Scan for the cell matching the given text and deliver its (x, y) coordinate at center. 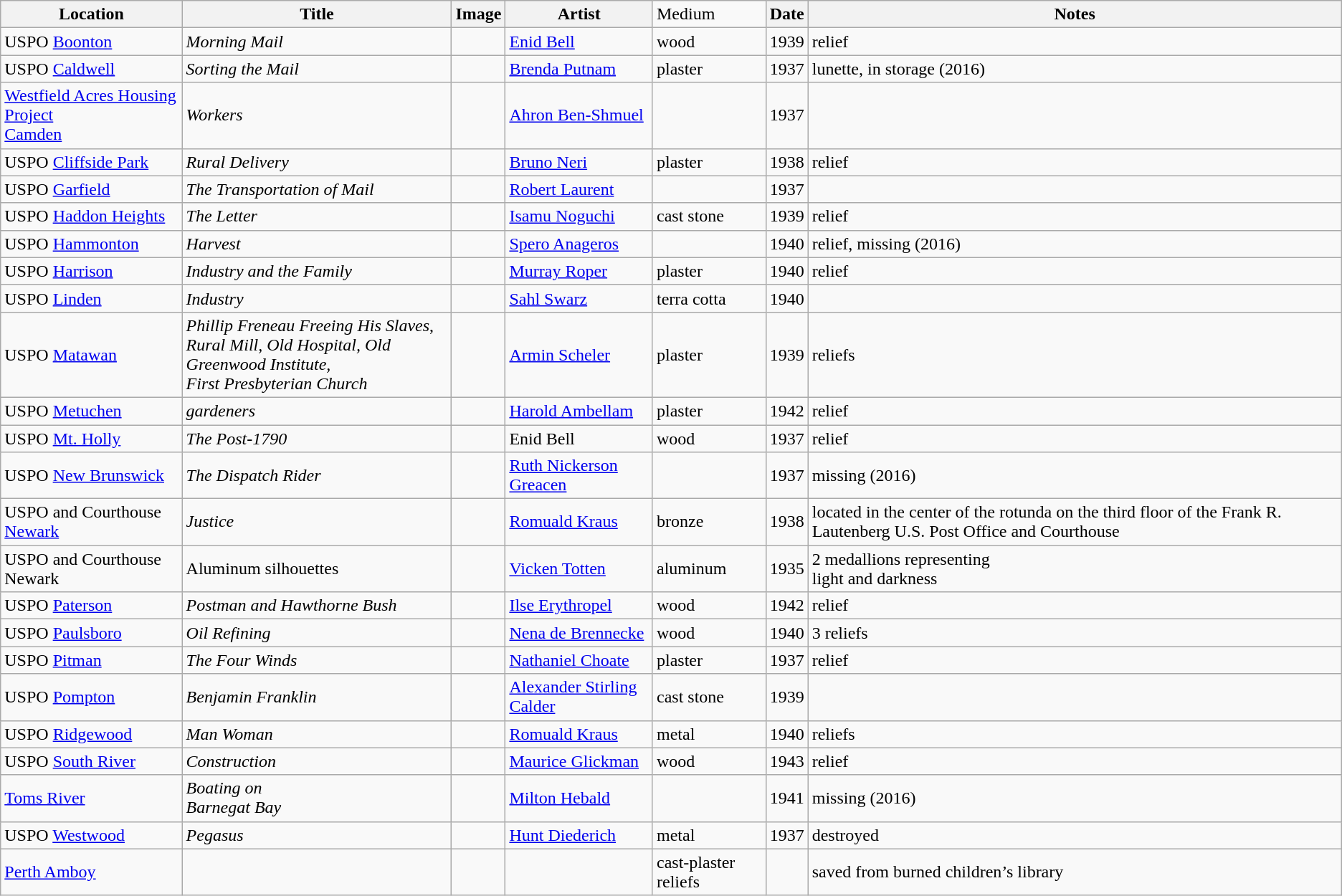
2 medallions representinglight and darkness (1075, 569)
USPO Paulsboro (92, 633)
saved from burned children’s library (1075, 872)
Harold Ambellam (579, 411)
Vicken Totten (579, 569)
USPO Westwood (92, 835)
USPO Harrison (92, 271)
Murray Roper (579, 271)
Ahron Ben-Shmuel (579, 115)
1941 (787, 799)
Westfield Acres Housing ProjectCamden (92, 115)
USPO Pitman (92, 660)
gardeners (317, 411)
Date (787, 14)
USPO Hammonton (92, 244)
Toms River (92, 799)
USPO Haddon Heights (92, 216)
Perth Amboy (92, 872)
Man Woman (317, 734)
Notes (1075, 14)
USPO Garfield (92, 189)
Armin Scheler (579, 354)
lunette, in storage (2016) (1075, 69)
3 reliefs (1075, 633)
Robert Laurent (579, 189)
USPO Boonton (92, 42)
terra cotta (709, 298)
USPO Pompton (92, 697)
Title (317, 14)
relief, missing (2016) (1075, 244)
Location (92, 14)
1935 (787, 569)
USPO Linden (92, 298)
1943 (787, 761)
Industry (317, 298)
cast-plaster reliefs (709, 872)
The Letter (317, 216)
destroyed (1075, 835)
Spero Anageros (579, 244)
The Dispatch Rider (317, 476)
Medium (709, 14)
Hunt Diederich (579, 835)
Justice (317, 522)
Bruno Neri (579, 162)
USPO South River (92, 761)
Ilse Erythropel (579, 606)
aluminum (709, 569)
Isamu Noguchi (579, 216)
Sahl Swarz (579, 298)
Harvest (317, 244)
Industry and the Family (317, 271)
Ruth Nickerson Greacen (579, 476)
bronze (709, 522)
Morning Mail (317, 42)
Workers (317, 115)
USPO Matawan (92, 354)
Brenda Putnam (579, 69)
USPO Caldwell (92, 69)
Construction (317, 761)
The Post-1790 (317, 438)
Nena de Brennecke (579, 633)
Maurice Glickman (579, 761)
USPO New Brunswick (92, 476)
USPO Cliffside Park (92, 162)
Rural Delivery (317, 162)
USPO Mt. Holly (92, 438)
Postman and Hawthorne Bush (317, 606)
Aluminum silhouettes (317, 569)
Milton Hebald (579, 799)
Alexander Stirling Calder (579, 697)
Phillip Freneau Freeing His Slaves, Rural Mill, Old Hospital, Old Greenwood Institute,First Presbyterian Church (317, 354)
Nathaniel Choate (579, 660)
USPO Metuchen (92, 411)
USPO Paterson (92, 606)
Benjamin Franklin (317, 697)
The Four Winds (317, 660)
Boating onBarnegat Bay (317, 799)
located in the center of the rotunda on the third floor of the Frank R. Lautenberg U.S. Post Office and Courthouse (1075, 522)
USPO Ridgewood (92, 734)
Pegasus (317, 835)
The Transportation of Mail (317, 189)
Image (479, 14)
Oil Refining (317, 633)
Sorting the Mail (317, 69)
Artist (579, 14)
